Extract the (x, y) coordinate from the center of the cell holding the provided text.  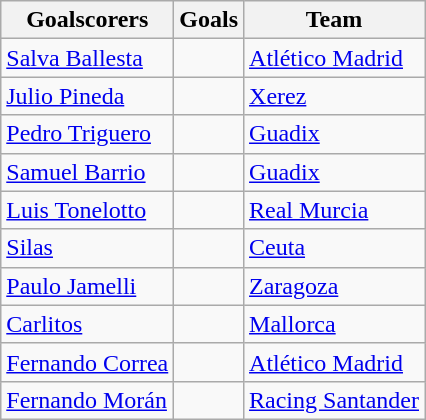
Fernando Correa (88, 362)
Zaragoza (334, 286)
Samuel Barrio (88, 172)
Mallorca (334, 324)
Fernando Morán (88, 400)
Silas (88, 248)
Racing Santander (334, 400)
Goals (209, 20)
Carlitos (88, 324)
Team (334, 20)
Paulo Jamelli (88, 286)
Salva Ballesta (88, 58)
Luis Tonelotto (88, 210)
Pedro Triguero (88, 134)
Ceuta (334, 248)
Xerez (334, 96)
Real Murcia (334, 210)
Goalscorers (88, 20)
Julio Pineda (88, 96)
